Locate the cell with the specified text and output its (x, y) center coordinate. 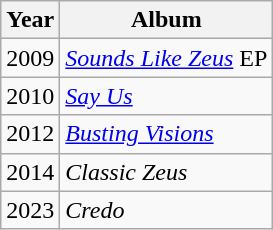
Sounds Like Zeus EP (166, 58)
Busting Visions (166, 134)
Album (166, 20)
2023 (30, 210)
Say Us (166, 96)
Classic Zeus (166, 172)
2014 (30, 172)
2009 (30, 58)
2012 (30, 134)
Credo (166, 210)
2010 (30, 96)
Year (30, 20)
